Detect which cell encompasses the target text, then output its (X, Y) center coordinate. 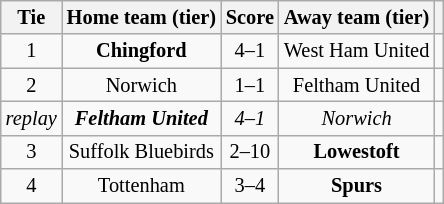
3 (32, 152)
Tie (32, 17)
1–1 (250, 85)
Tottenham (142, 186)
2–10 (250, 152)
3–4 (250, 186)
Home team (tier) (142, 17)
Chingford (142, 51)
Away team (tier) (356, 17)
Score (250, 17)
2 (32, 85)
West Ham United (356, 51)
1 (32, 51)
Lowestoft (356, 152)
replay (32, 118)
Spurs (356, 186)
4 (32, 186)
Suffolk Bluebirds (142, 152)
